Search for the cell housing the specified text and yield its [x, y] center coordinate. 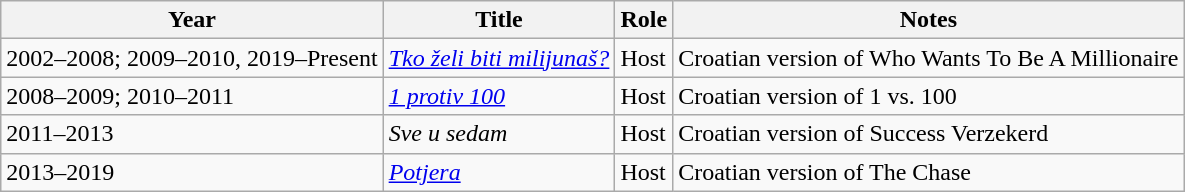
Tko želi biti milijunaš? [499, 58]
Year [192, 20]
2002–2008; 2009–2010, 2019–Present [192, 58]
Potjera [499, 172]
1 protiv 100 [499, 96]
Sve u sedam [499, 134]
Croatian version of Who Wants To Be A Millionaire [928, 58]
2011–2013 [192, 134]
Title [499, 20]
Notes [928, 20]
2008–2009; 2010–2011 [192, 96]
2013–2019 [192, 172]
Role [644, 20]
Croatian version of The Chase [928, 172]
Croatian version of 1 vs. 100 [928, 96]
Croatian version of Success Verzekerd [928, 134]
